From the cell containing the given text, extract its center point as [X, Y] coordinate. 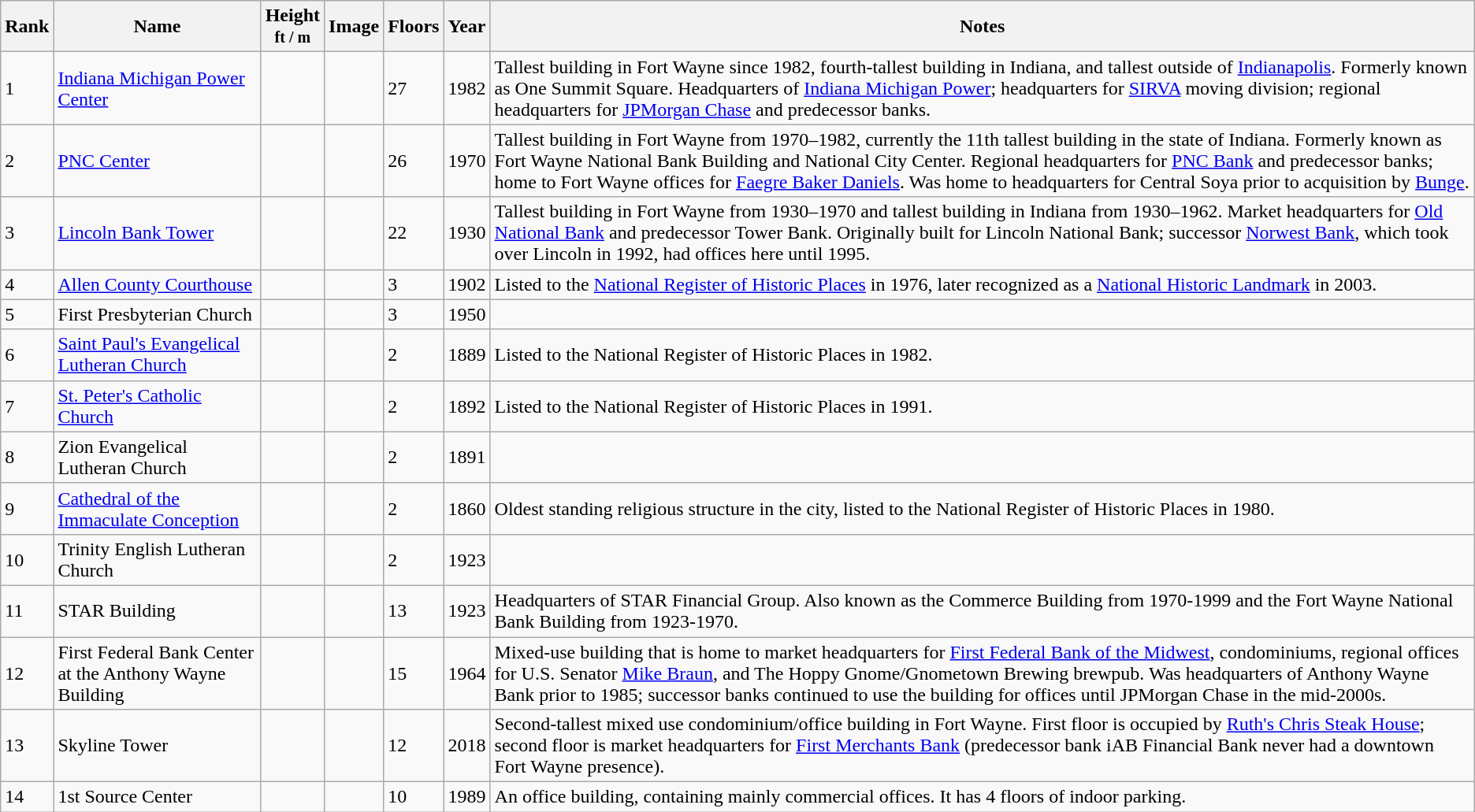
1st Source Center [158, 797]
1982 [466, 88]
Year [466, 27]
Image [355, 27]
22 [414, 233]
Notes [982, 27]
1902 [466, 284]
PNC Center [158, 161]
15 [414, 673]
11 [27, 611]
1989 [466, 797]
First Federal Bank Center at the Anthony Wayne Building [158, 673]
Skyline Tower [158, 746]
1930 [466, 233]
Saint Paul's Evangelical Lutheran Church [158, 354]
1892 [466, 406]
14 [27, 797]
9 [27, 509]
5 [27, 314]
27 [414, 88]
Trinity English Lutheran Church [158, 559]
Listed to the National Register of Historic Places in 1982. [982, 354]
1889 [466, 354]
Heightft / m [292, 27]
1950 [466, 314]
Listed to the National Register of Historic Places in 1976, later recognized as a National Historic Landmark in 2003. [982, 284]
7 [27, 406]
Headquarters of STAR Financial Group. Also known as the Commerce Building from 1970-1999 and the Fort Wayne National Bank Building from 1923-1970. [982, 611]
Lincoln Bank Tower [158, 233]
1 [27, 88]
26 [414, 161]
Oldest standing religious structure in the city, listed to the National Register of Historic Places in 1980. [982, 509]
4 [27, 284]
2018 [466, 746]
1891 [466, 457]
Name [158, 27]
Indiana Michigan Power Center [158, 88]
1970 [466, 161]
8 [27, 457]
An office building, containing mainly commercial offices. It has 4 floors of indoor parking. [982, 797]
Rank [27, 27]
Zion Evangelical Lutheran Church [158, 457]
Cathedral of the Immaculate Conception [158, 509]
Listed to the National Register of Historic Places in 1991. [982, 406]
St. Peter's Catholic Church [158, 406]
Allen County Courthouse [158, 284]
First Presbyterian Church [158, 314]
1860 [466, 509]
Floors [414, 27]
1964 [466, 673]
6 [27, 354]
STAR Building [158, 611]
